Determine the [x, y] coordinate at the center of the cell enclosing the given text.  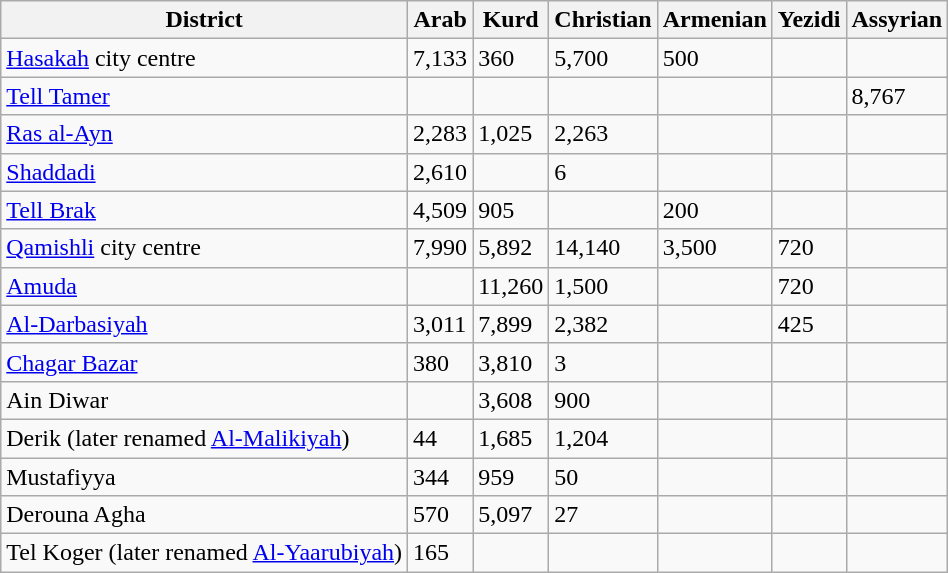
Yezidi [809, 20]
3,011 [440, 324]
4,509 [440, 210]
Arab [440, 20]
Ain Diwar [204, 400]
Chagar Bazar [204, 362]
905 [511, 210]
2,382 [603, 324]
Derik (later renamed Al-Malikiyah) [204, 438]
Ras al-Ayn [204, 134]
360 [511, 58]
14,140 [603, 248]
3,810 [511, 362]
Christian [603, 20]
3,608 [511, 400]
2,610 [440, 172]
44 [440, 438]
50 [603, 477]
Hasakah city centre [204, 58]
1,685 [511, 438]
7,899 [511, 324]
Assyrian [897, 20]
500 [714, 58]
2,263 [603, 134]
Shaddadi [204, 172]
Qamishli city centre [204, 248]
Mustafiyya [204, 477]
7,133 [440, 58]
District [204, 20]
959 [511, 477]
Derouna Agha [204, 515]
165 [440, 553]
344 [440, 477]
11,260 [511, 286]
1,204 [603, 438]
380 [440, 362]
900 [603, 400]
Tell Tamer [204, 96]
Tel Koger (later renamed Al-Yaarubiyah) [204, 553]
1,500 [603, 286]
Al-Darbasiyah [204, 324]
Tell Brak [204, 210]
570 [440, 515]
5,097 [511, 515]
200 [714, 210]
Kurd [511, 20]
3,500 [714, 248]
2,283 [440, 134]
1,025 [511, 134]
Armenian [714, 20]
3 [603, 362]
8,767 [897, 96]
Amuda [204, 286]
425 [809, 324]
27 [603, 515]
5,700 [603, 58]
6 [603, 172]
5,892 [511, 248]
7,990 [440, 248]
